Scan for the cell matching the given text and deliver its (x, y) coordinate at center. 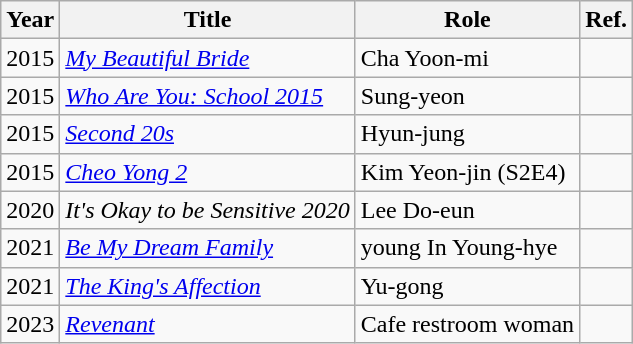
Cafe restroom woman (467, 324)
2023 (30, 324)
Ref. (606, 20)
Revenant (208, 324)
Cha Yoon-mi (467, 58)
Who Are You: School 2015 (208, 96)
My Beautiful Bride (208, 58)
Lee Do-eun (467, 210)
It's Okay to be Sensitive 2020 (208, 210)
young In Young-hye (467, 248)
Title (208, 20)
The King's Affection (208, 286)
Year (30, 20)
Cheo Yong 2 (208, 172)
Second 20s (208, 134)
Kim Yeon-jin (S2E4) (467, 172)
Hyun-jung (467, 134)
2020 (30, 210)
Be My Dream Family (208, 248)
Role (467, 20)
Yu-gong (467, 286)
Sung-yeon (467, 96)
